Find where the given text appears and provide that cell's center as [X, Y] coordinate. 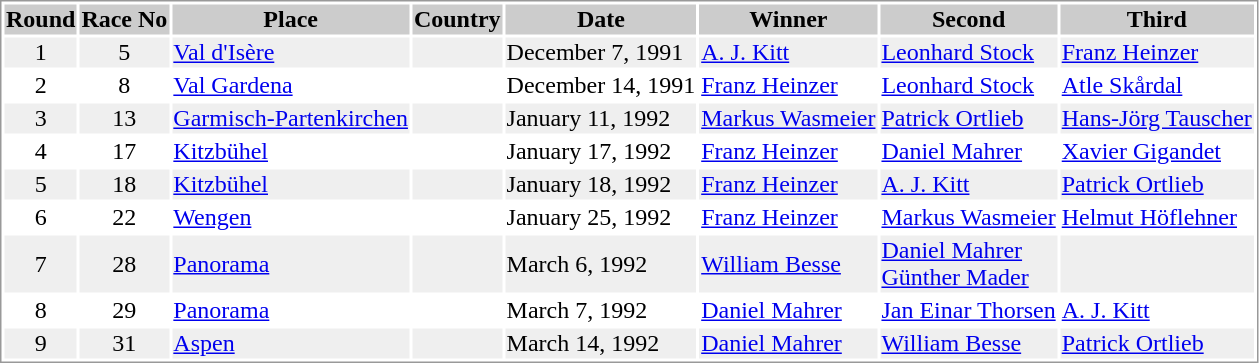
28 [124, 264]
December 14, 1991 [601, 85]
3 [40, 119]
29 [124, 311]
Winner [788, 19]
Country [457, 19]
March 6, 1992 [601, 264]
December 7, 1991 [601, 53]
Val d'Isère [291, 53]
Garmisch-Partenkirchen [291, 119]
January 17, 1992 [601, 151]
Aspen [291, 343]
18 [124, 185]
7 [40, 264]
1 [40, 53]
9 [40, 343]
Xavier Gigandet [1156, 151]
Date [601, 19]
Second [968, 19]
Hans-Jörg Tauscher [1156, 119]
31 [124, 343]
Race No [124, 19]
Third [1156, 19]
March 7, 1992 [601, 311]
Daniel Mahrer Günther Mader [968, 264]
January 25, 1992 [601, 217]
Atle Skårdal [1156, 85]
Round [40, 19]
17 [124, 151]
22 [124, 217]
March 14, 1992 [601, 343]
Helmut Höflehner [1156, 217]
Val Gardena [291, 85]
January 11, 1992 [601, 119]
4 [40, 151]
Wengen [291, 217]
13 [124, 119]
6 [40, 217]
Place [291, 19]
January 18, 1992 [601, 185]
2 [40, 85]
Jan Einar Thorsen [968, 311]
